Capture the cell that displays the provided text and extract its [X, Y] central coordinate. 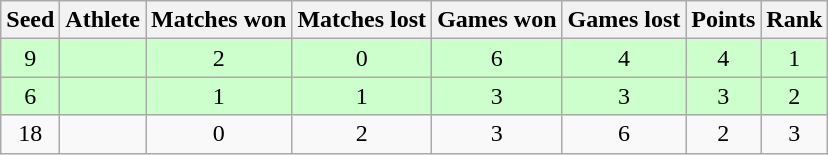
Seed [30, 20]
Games won [497, 20]
Points [724, 20]
18 [30, 134]
Games lost [624, 20]
9 [30, 58]
Matches lost [362, 20]
Rank [794, 20]
Matches won [219, 20]
Athlete [103, 20]
